Scan for the cell matching the given text and deliver its [X, Y] coordinate at center. 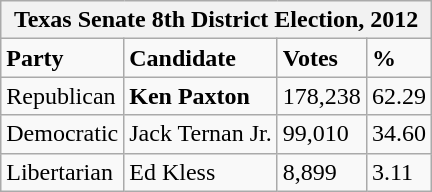
8,899 [322, 172]
34.60 [398, 134]
Jack Ternan Jr. [201, 134]
Libertarian [62, 172]
62.29 [398, 96]
178,238 [322, 96]
Ken Paxton [201, 96]
% [398, 58]
Party [62, 58]
Democratic [62, 134]
Texas Senate 8th District Election, 2012 [216, 20]
99,010 [322, 134]
Ed Kless [201, 172]
Candidate [201, 58]
Votes [322, 58]
3.11 [398, 172]
Republican [62, 96]
